Output the [x, y] coordinate of the center of the cell containing the given text.  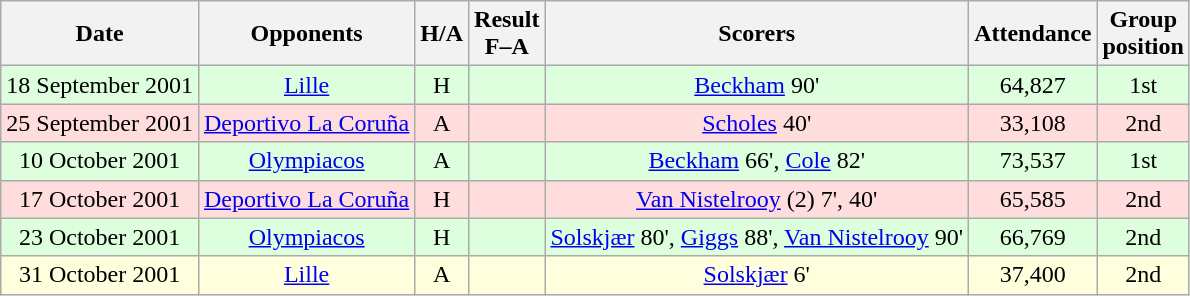
37,400 [1033, 275]
Date [100, 34]
64,827 [1033, 85]
Van Nistelrooy (2) 7', 40' [757, 199]
18 September 2001 [100, 85]
Attendance [1033, 34]
Beckham 90' [757, 85]
31 October 2001 [100, 275]
Groupposition [1143, 34]
23 October 2001 [100, 237]
25 September 2001 [100, 123]
66,769 [1033, 237]
Scholes 40' [757, 123]
Solskjær 80', Giggs 88', Van Nistelrooy 90' [757, 237]
73,537 [1033, 161]
17 October 2001 [100, 199]
H/A [442, 34]
65,585 [1033, 199]
10 October 2001 [100, 161]
33,108 [1033, 123]
Opponents [306, 34]
Scorers [757, 34]
Beckham 66', Cole 82' [757, 161]
Solskjær 6' [757, 275]
ResultF–A [507, 34]
